Search for the cell housing the specified text and yield its (X, Y) center coordinate. 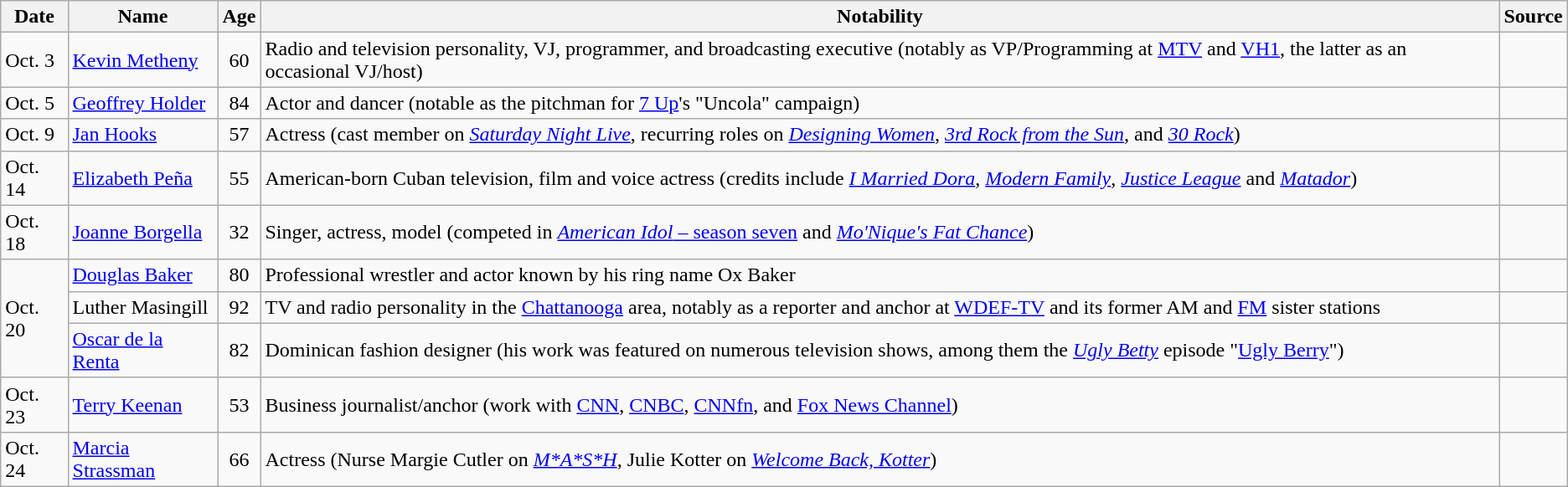
Oct. 14 (34, 177)
Luther Masingill (142, 307)
Marcia Strassman (142, 459)
Oct. 20 (34, 318)
80 (240, 275)
Oct. 9 (34, 135)
32 (240, 233)
Geoffrey Holder (142, 103)
Source (1533, 17)
Actress (cast member on Saturday Night Live, recurring roles on Designing Women, 3rd Rock from the Sun, and 30 Rock) (879, 135)
Professional wrestler and actor known by his ring name Ox Baker (879, 275)
53 (240, 405)
Actor and dancer (notable as the pitchman for 7 Up's "Uncola" campaign) (879, 103)
Joanne Borgella (142, 233)
57 (240, 135)
Date (34, 17)
Business journalist/anchor (work with CNN, CNBC, CNNfn, and Fox News Channel) (879, 405)
Oct. 23 (34, 405)
Kevin Metheny (142, 60)
Dominican fashion designer (his work was featured on numerous television shows, among them the Ugly Betty episode "Ugly Berry") (879, 350)
66 (240, 459)
84 (240, 103)
Douglas Baker (142, 275)
Oct. 24 (34, 459)
92 (240, 307)
Oct. 18 (34, 233)
Oct. 3 (34, 60)
60 (240, 60)
Terry Keenan (142, 405)
Elizabeth Peña (142, 177)
Oct. 5 (34, 103)
American-born Cuban television, film and voice actress (credits include I Married Dora, Modern Family, Justice League and Matador) (879, 177)
Oscar de la Renta (142, 350)
TV and radio personality in the Chattanooga area, notably as a reporter and anchor at WDEF-TV and its former AM and FM sister stations (879, 307)
Notability (879, 17)
55 (240, 177)
Singer, actress, model (competed in American Idol – season seven and Mo'Nique's Fat Chance) (879, 233)
Actress (Nurse Margie Cutler on M*A*S*H, Julie Kotter on Welcome Back, Kotter) (879, 459)
Name (142, 17)
82 (240, 350)
Age (240, 17)
Jan Hooks (142, 135)
